Capture the cell that displays the provided text and extract its [X, Y] central coordinate. 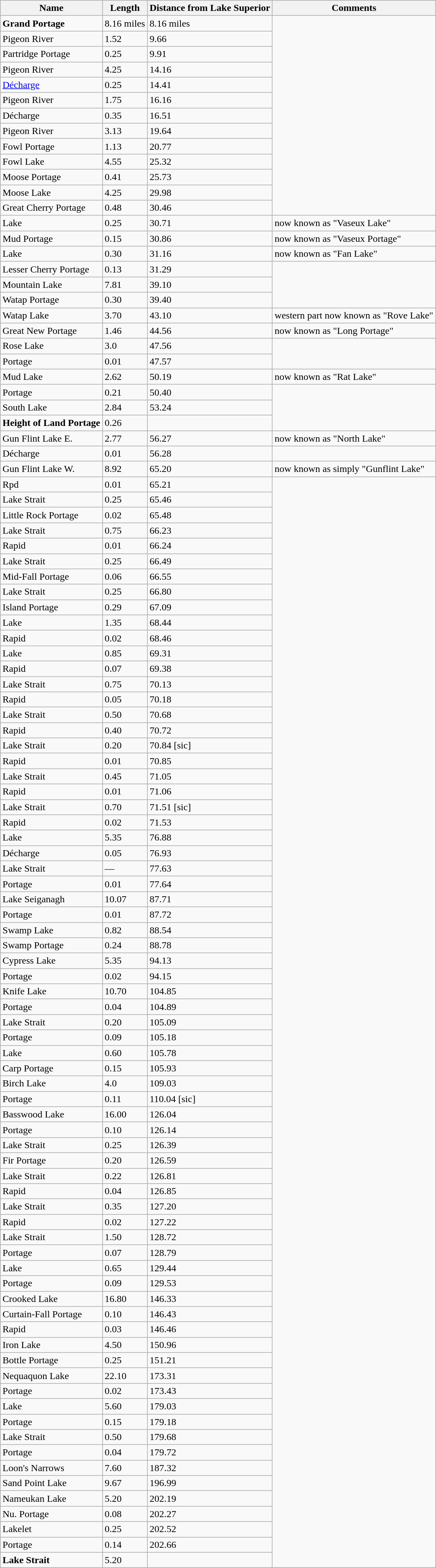
now known as "Vaseux Lake" [354, 223]
3.0 [125, 346]
76.88 [210, 838]
4.50 [125, 1345]
0.26 [125, 423]
39.40 [210, 300]
71.53 [210, 822]
5.60 [125, 1406]
now known as "Fan Lake" [354, 254]
Crooked Lake [52, 1299]
Watap Lake [52, 315]
Knife Lake [52, 992]
2.84 [125, 407]
Lakelet [52, 1529]
77.64 [210, 884]
0.11 [125, 1099]
Swamp Portage [52, 945]
66.49 [210, 561]
1.35 [125, 623]
70.68 [210, 715]
47.56 [210, 346]
0.14 [125, 1545]
Mid-Fall Portage [52, 576]
Watap Portage [52, 300]
0.24 [125, 945]
0.48 [125, 208]
43.10 [210, 315]
Gun Flint Lake W. [52, 469]
Length [125, 8]
179.18 [210, 1421]
1.52 [125, 39]
202.27 [210, 1514]
30.46 [210, 208]
Basswood Lake [52, 1114]
Cypress Lake [52, 961]
10.70 [125, 992]
126.39 [210, 1145]
65.20 [210, 469]
7.60 [125, 1468]
69.31 [210, 653]
South Lake [52, 407]
50.40 [210, 392]
50.19 [210, 377]
173.31 [210, 1375]
22.10 [125, 1375]
94.13 [210, 961]
14.41 [210, 85]
19.64 [210, 131]
Little Rock Portage [52, 515]
0.06 [125, 576]
14.16 [210, 69]
0.85 [125, 653]
0.82 [125, 930]
94.15 [210, 976]
105.93 [210, 1068]
0.21 [125, 392]
70.13 [210, 684]
Fir Portage [52, 1160]
71.06 [210, 792]
88.54 [210, 930]
110.04 [sic] [210, 1099]
146.33 [210, 1299]
Partridge Portage [52, 54]
202.52 [210, 1529]
0.22 [125, 1176]
7.81 [125, 285]
68.46 [210, 638]
Iron Lake [52, 1345]
87.71 [210, 899]
1.13 [125, 146]
1.50 [125, 1237]
9.67 [125, 1483]
Sand Point Lake [52, 1483]
0.60 [125, 1053]
16.00 [125, 1114]
68.44 [210, 623]
70.18 [210, 700]
202.19 [210, 1499]
0.40 [125, 730]
56.28 [210, 454]
31.16 [210, 254]
105.09 [210, 1022]
Great New Portage [52, 331]
1.46 [125, 331]
126.14 [210, 1130]
66.24 [210, 546]
Mud Lake [52, 377]
3.70 [125, 315]
— [125, 868]
127.20 [210, 1207]
76.93 [210, 853]
Loon's Narrows [52, 1468]
Fowl Lake [52, 161]
126.85 [210, 1191]
2.77 [125, 438]
65.48 [210, 515]
53.24 [210, 407]
now known as "Rat Lake" [354, 377]
56.27 [210, 438]
104.89 [210, 1007]
now known as "Long Portage" [354, 331]
0.08 [125, 1514]
202.66 [210, 1545]
150.96 [210, 1345]
129.53 [210, 1283]
Nu. Portage [52, 1514]
39.10 [210, 285]
0.13 [125, 269]
126.59 [210, 1160]
30.71 [210, 223]
173.43 [210, 1391]
30.86 [210, 239]
0.03 [125, 1329]
146.43 [210, 1314]
88.78 [210, 945]
western part now known as "Rove Lake" [354, 315]
Mountain Lake [52, 285]
66.23 [210, 530]
0.70 [125, 807]
127.22 [210, 1222]
129.44 [210, 1268]
16.80 [125, 1299]
Swamp Lake [52, 930]
8.92 [125, 469]
2.62 [125, 377]
179.72 [210, 1453]
now known as "Vaseux Portage" [354, 239]
25.73 [210, 177]
44.56 [210, 331]
0.29 [125, 607]
Gun Flint Lake E. [52, 438]
9.91 [210, 54]
20.77 [210, 146]
65.21 [210, 484]
66.80 [210, 592]
47.57 [210, 361]
128.79 [210, 1253]
31.29 [210, 269]
Distance from Lake Superior [210, 8]
179.68 [210, 1437]
Birch Lake [52, 1084]
179.03 [210, 1406]
Fowl Portage [52, 146]
Great Cherry Portage [52, 208]
71.51 [sic] [210, 807]
0.45 [125, 776]
9.66 [210, 39]
66.55 [210, 576]
Carp Portage [52, 1068]
Island Portage [52, 607]
Nequaquon Lake [52, 1375]
Moose Portage [52, 177]
105.18 [210, 1038]
Lesser Cherry Portage [52, 269]
0.65 [125, 1268]
Curtain-Fall Portage [52, 1314]
70.72 [210, 730]
now known as simply "Gunflint Lake" [354, 469]
146.46 [210, 1329]
16.51 [210, 115]
Lake Seiganagh [52, 899]
Rose Lake [52, 346]
105.78 [210, 1053]
128.72 [210, 1237]
69.38 [210, 669]
Bottle Portage [52, 1360]
77.63 [210, 868]
16.16 [210, 100]
187.32 [210, 1468]
3.13 [125, 131]
196.99 [210, 1483]
126.04 [210, 1114]
10.07 [125, 899]
0.41 [125, 177]
Moose Lake [52, 193]
25.32 [210, 161]
Mud Portage [52, 239]
87.72 [210, 914]
now known as "North Lake" [354, 438]
Rpd [52, 484]
Nameukan Lake [52, 1499]
104.85 [210, 992]
Name [52, 8]
29.98 [210, 193]
70.85 [210, 761]
4.55 [125, 161]
109.03 [210, 1084]
67.09 [210, 607]
Height of Land Portage [52, 423]
71.05 [210, 776]
Grand Portage [52, 23]
65.46 [210, 500]
151.21 [210, 1360]
4.0 [125, 1084]
1.75 [125, 100]
126.81 [210, 1176]
70.84 [sic] [210, 746]
Comments [354, 8]
